Capture the cell that displays the provided text and extract its [X, Y] central coordinate. 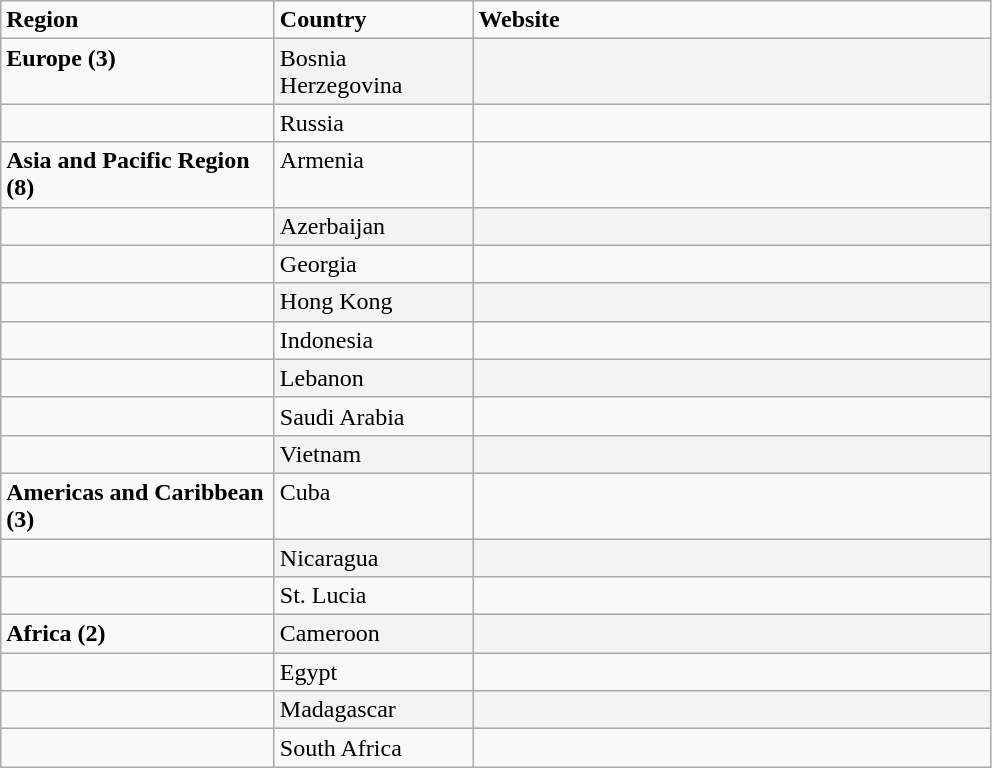
Vietnam [374, 454]
Hong Kong [374, 302]
Asia and Pacific Region (8) [138, 174]
Madagascar [374, 710]
Region [138, 20]
Russia [374, 123]
Country [374, 20]
Egypt [374, 672]
Africa (2) [138, 634]
Azerbaijan [374, 226]
Americas and Caribbean (3) [138, 506]
Georgia [374, 264]
St. Lucia [374, 596]
Saudi Arabia [374, 416]
Nicaragua [374, 557]
Europe (3) [138, 72]
South Africa [374, 748]
Website [732, 20]
Indonesia [374, 340]
Cameroon [374, 634]
Armenia [374, 174]
Lebanon [374, 378]
Bosnia Herzegovina [374, 72]
Cuba [374, 506]
